Output the [X, Y] coordinate of the center of the cell containing the given text.  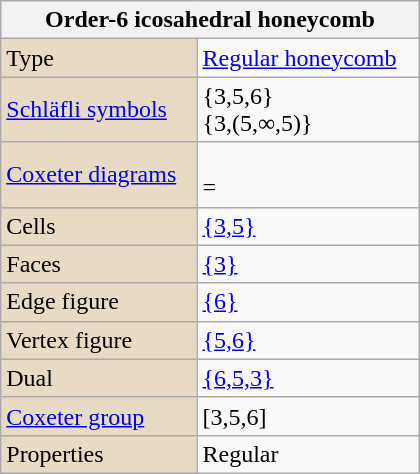
{3,5,6}{3,(5,∞,5)} [308, 110]
[3,5,6] [308, 416]
{6,5,3} [308, 378]
Schläfli symbols [99, 110]
Faces [99, 264]
Vertex figure [99, 340]
Dual [99, 378]
Cells [99, 226]
Regular [308, 454]
= [308, 174]
{6} [308, 302]
Type [99, 58]
Regular honeycomb [308, 58]
Order-6 icosahedral honeycomb [210, 20]
{3,5} [308, 226]
Coxeter diagrams [99, 174]
{5,6} [308, 340]
{3} [308, 264]
Edge figure [99, 302]
Properties [99, 454]
Coxeter group [99, 416]
